Locate the cell with the specified text and output its (X, Y) center coordinate. 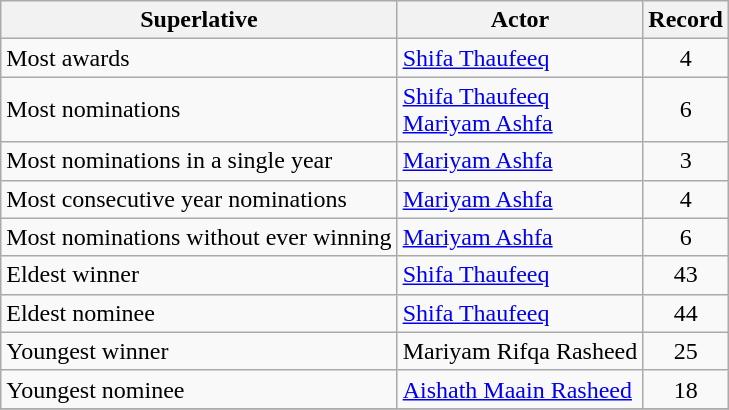
Youngest winner (199, 351)
44 (686, 313)
Most nominations (199, 110)
Most nominations without ever winning (199, 237)
Record (686, 20)
43 (686, 275)
Actor (520, 20)
Superlative (199, 20)
Eldest nominee (199, 313)
Most consecutive year nominations (199, 199)
25 (686, 351)
Most nominations in a single year (199, 161)
Youngest nominee (199, 389)
Mariyam Rifqa Rasheed (520, 351)
Eldest winner (199, 275)
18 (686, 389)
Shifa ThaufeeqMariyam Ashfa (520, 110)
Aishath Maain Rasheed (520, 389)
3 (686, 161)
Most awards (199, 58)
